Output the [x, y] coordinate of the center of the cell containing the given text.  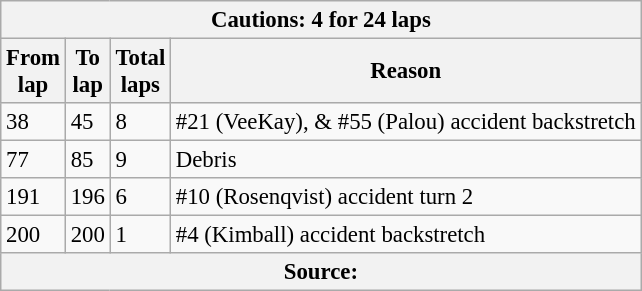
#10 (Rosenqvist) accident turn 2 [406, 197]
#4 (Kimball) accident backstretch [406, 235]
1 [140, 235]
#21 (VeeKay), & #55 (Palou) accident backstretch [406, 122]
85 [88, 160]
38 [34, 122]
Reason [406, 72]
Cautions: 4 for 24 laps [321, 20]
196 [88, 197]
6 [140, 197]
Tolap [88, 72]
Fromlap [34, 72]
Debris [406, 160]
77 [34, 160]
191 [34, 197]
Totallaps [140, 72]
9 [140, 160]
8 [140, 122]
45 [88, 122]
